Find where the given text appears and provide that cell's center as [x, y] coordinate. 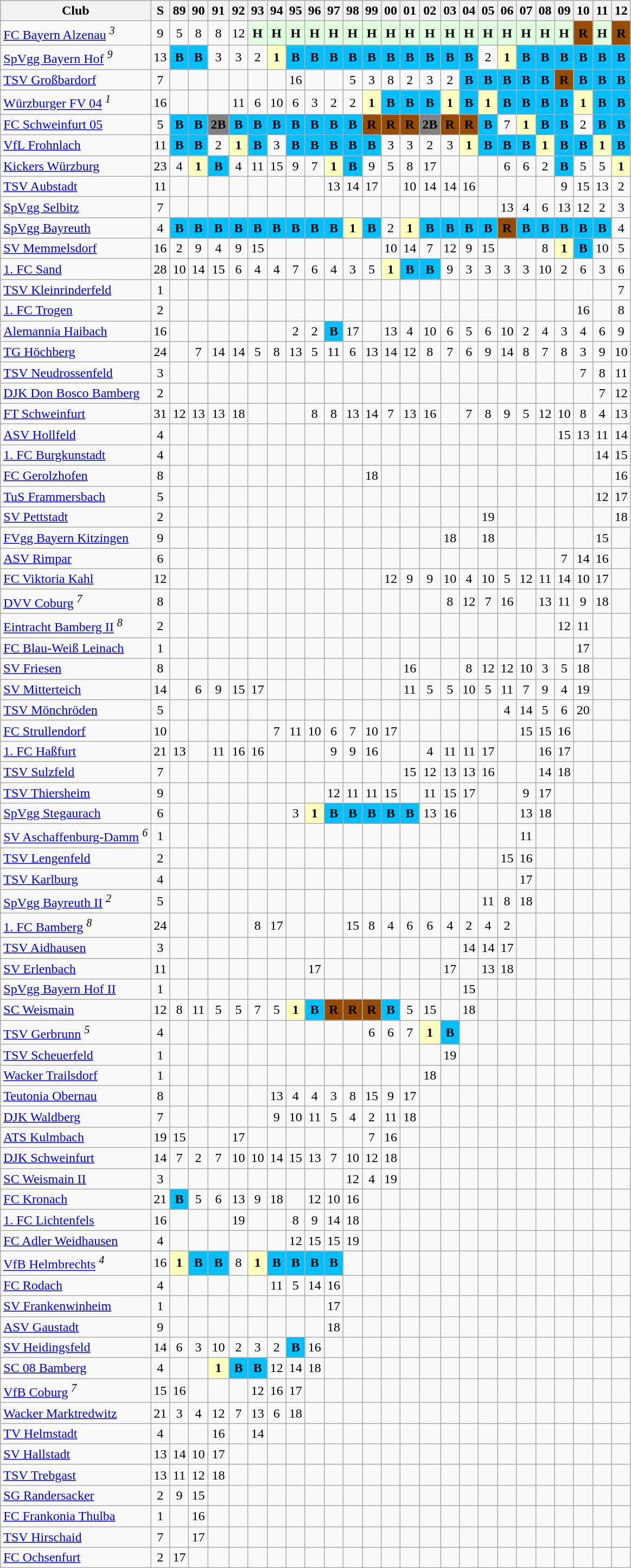
FC Ochsenfurt [76, 1558]
TuS Frammersbach [76, 497]
FC Bayern Alzenau 3 [76, 34]
98 [353, 11]
07 [526, 11]
SC Weismain II [76, 1179]
Wacker Marktredwitz [76, 1413]
ATS Kulmbach [76, 1137]
FC Strullendorf [76, 731]
Club [76, 11]
08 [545, 11]
1. FC Trogen [76, 310]
SV Aschaffenburg-Damm 6 [76, 836]
04 [469, 11]
TSV Mönchröden [76, 710]
Würzburger FV 04 1 [76, 102]
ASV Rimpar [76, 558]
FC Adler Weidhausen [76, 1241]
TSV Karlburg [76, 879]
FC Gerolzhofen [76, 476]
VfL Frohnlach [76, 145]
TSV Neudrossenfeld [76, 372]
TSV Kleinrinderfeld [76, 290]
SV Memmelsdorf [76, 249]
DVV Coburg 7 [76, 601]
DJK Waldberg [76, 1116]
02 [430, 11]
TSV Großbardorf [76, 80]
SpVgg Bayern Hof 9 [76, 58]
1. FC Lichtenfels [76, 1220]
SV Mitterteich [76, 689]
TG Höchberg [76, 352]
SpVgg Stegaurach [76, 814]
TSV Trebgast [76, 1475]
Kickers Würzburg [76, 166]
28 [161, 269]
00 [391, 11]
TSV Sulzfeld [76, 772]
90 [199, 11]
Alemannia Haibach [76, 331]
FC Schweinfurt 05 [76, 125]
SV Hallstadt [76, 1454]
FC Blau-Weiß Leinach [76, 648]
23 [161, 166]
TSV Lengenfeld [76, 858]
1. FC Burgkunstadt [76, 455]
SpVgg Selbitz [76, 207]
97 [333, 11]
1. FC Bamberg 8 [76, 926]
FC Frankonia Thulba [76, 1516]
SpVgg Bayreuth II 2 [76, 901]
Eintracht Bamberg II 8 [76, 626]
TSV Thiersheim [76, 793]
1. FC Haßfurt [76, 751]
FC Rodach [76, 1285]
1. FC Sand [76, 269]
SV Heidingsfeld [76, 1348]
FVgg Bayern Kitzingen [76, 538]
Wacker Trailsdorf [76, 1075]
ASV Gaustadt [76, 1327]
FC Kronach [76, 1199]
01 [410, 11]
99 [372, 11]
89 [179, 11]
SC Weismain [76, 1010]
05 [488, 11]
93 [257, 11]
03 [450, 11]
SV Friesen [76, 669]
SV Pettstadt [76, 517]
92 [239, 11]
06 [507, 11]
TSV Gerbrunn 5 [76, 1032]
TV Helmstadt [76, 1433]
VfB Coburg 7 [76, 1391]
09 [564, 11]
SV Frankenwinheim [76, 1306]
91 [218, 11]
FC Viktoria Kahl [76, 579]
20 [583, 710]
SV Erlenbach [76, 969]
DJK Schweinfurt [76, 1158]
SG Randersacker [76, 1496]
31 [161, 414]
ASV Hollfeld [76, 434]
TSV Scheuerfeld [76, 1055]
SpVgg Bayern Hof II [76, 989]
SpVgg Bayreuth [76, 228]
DJK Don Bosco Bamberg [76, 393]
SC 08 Bamberg [76, 1368]
TSV Aidhausen [76, 948]
94 [277, 11]
TSV Aubstadt [76, 187]
VfB Helmbrechts 4 [76, 1264]
96 [315, 11]
95 [295, 11]
FT Schweinfurt [76, 414]
Teutonia Obernau [76, 1096]
TSV Hirschaid [76, 1537]
S [161, 11]
